Extract the (x, y) coordinate from the center of the cell holding the provided text.  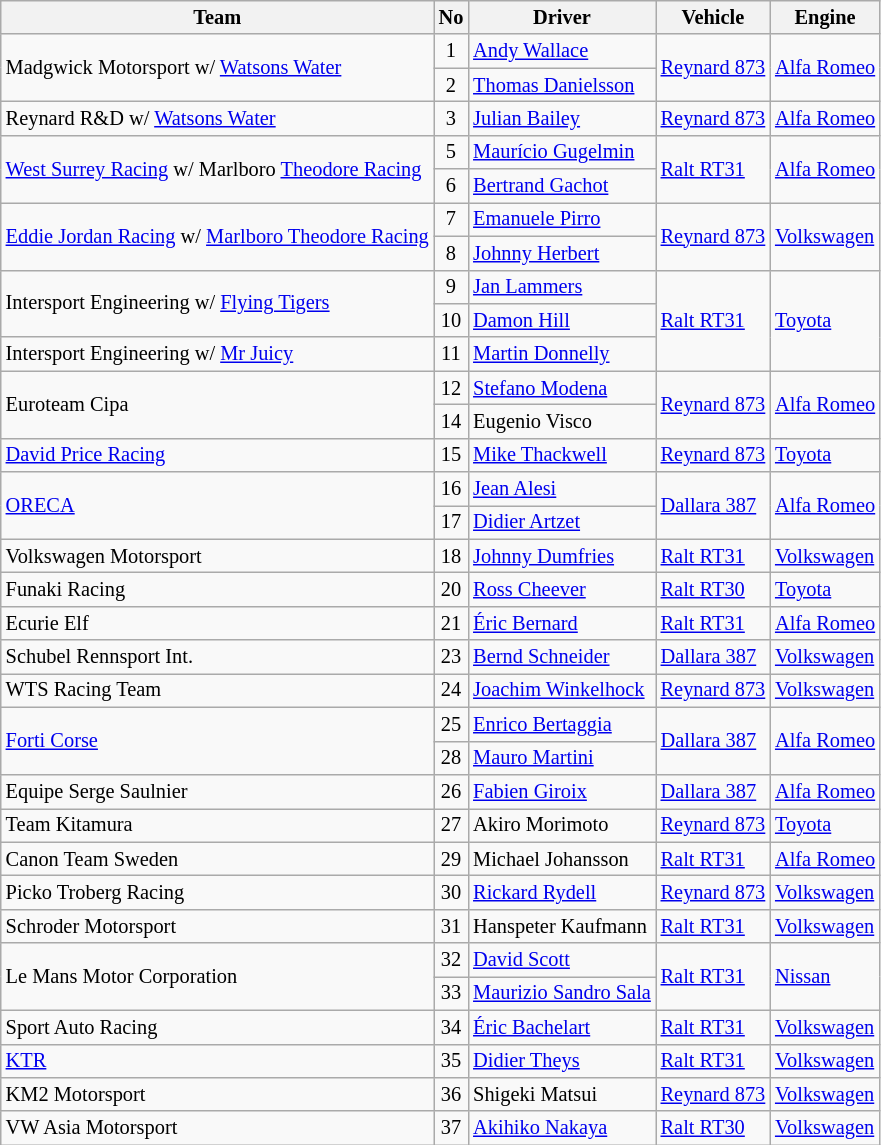
Intersport Engineering w/ Flying Tigers (218, 304)
32 (452, 960)
28 (452, 758)
Michael Johansson (562, 859)
Stefano Modena (562, 388)
Fabien Giroix (562, 791)
24 (452, 690)
7 (452, 219)
37 (452, 1128)
Akihiko Nakaya (562, 1128)
8 (452, 253)
16 (452, 489)
Thomas Danielsson (562, 85)
Didier Artzet (562, 522)
Éric Bernard (562, 623)
30 (452, 892)
VW Asia Motorsport (218, 1128)
12 (452, 388)
27 (452, 825)
Reynard R&D w/ Watsons Water (218, 118)
11 (452, 354)
34 (452, 1027)
Nissan (825, 976)
Bernd Schneider (562, 657)
Hanspeter Kaufmann (562, 926)
3 (452, 118)
Schubel Rennsport Int. (218, 657)
Euroteam Cipa (218, 404)
35 (452, 1061)
David Scott (562, 960)
21 (452, 623)
Canon Team Sweden (218, 859)
Rickard Rydell (562, 892)
Schroder Motorsport (218, 926)
Picko Troberg Racing (218, 892)
Jan Lammers (562, 287)
5 (452, 152)
Forti Corse (218, 740)
Eugenio Visco (562, 421)
Emanuele Pirro (562, 219)
9 (452, 287)
Martin Donnelly (562, 354)
Maurício Gugelmin (562, 152)
33 (452, 993)
36 (452, 1094)
Bertrand Gachot (562, 186)
Andy Wallace (562, 51)
10 (452, 320)
31 (452, 926)
Shigeki Matsui (562, 1094)
KM2 Motorsport (218, 1094)
David Price Racing (218, 455)
Johnny Herbert (562, 253)
Didier Theys (562, 1061)
Madgwick Motorsport w/ Watsons Water (218, 68)
Ross Cheever (562, 589)
14 (452, 421)
26 (452, 791)
Sport Auto Racing (218, 1027)
2 (452, 85)
Ecurie Elf (218, 623)
Driver (562, 17)
Volkswagen Motorsport (218, 556)
Team Kitamura (218, 825)
17 (452, 522)
West Surrey Racing w/ Marlboro Theodore Racing (218, 168)
Julian Bailey (562, 118)
Jean Alesi (562, 489)
Equipe Serge Saulnier (218, 791)
Mike Thackwell (562, 455)
29 (452, 859)
Akiro Morimoto (562, 825)
WTS Racing Team (218, 690)
20 (452, 589)
Team (218, 17)
Mauro Martini (562, 758)
Le Mans Motor Corporation (218, 976)
1 (452, 51)
Éric Bachelart (562, 1027)
No (452, 17)
25 (452, 724)
Engine (825, 17)
Vehicle (713, 17)
ORECA (218, 506)
23 (452, 657)
Enrico Bertaggia (562, 724)
15 (452, 455)
Joachim Winkelhock (562, 690)
Maurizio Sandro Sala (562, 993)
Johnny Dumfries (562, 556)
Damon Hill (562, 320)
KTR (218, 1061)
18 (452, 556)
Funaki Racing (218, 589)
Intersport Engineering w/ Mr Juicy (218, 354)
Eddie Jordan Racing w/ Marlboro Theodore Racing (218, 236)
6 (452, 186)
